Find where the given text appears and provide that cell's center as [X, Y] coordinate. 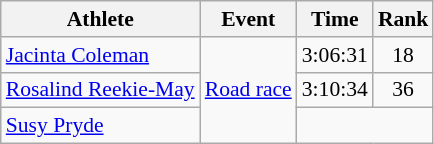
Susy Pryde [100, 126]
18 [404, 55]
3:06:31 [335, 55]
Jacinta Coleman [100, 55]
Rank [404, 19]
Road race [248, 90]
Event [248, 19]
3:10:34 [335, 90]
36 [404, 90]
Rosalind Reekie-May [100, 90]
Athlete [100, 19]
Time [335, 19]
